Pinpoint the cell where the given text exists, returning its [X, Y] midpoint coordinate. 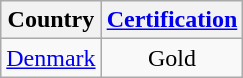
Country [51, 20]
Gold [172, 58]
Certification [172, 20]
Denmark [51, 58]
